Provide the [X, Y] coordinate of the cell's center where the given text is located.  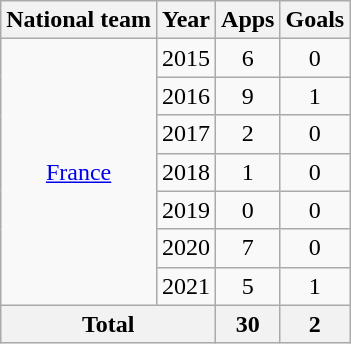
5 [248, 286]
Apps [248, 20]
2016 [186, 96]
6 [248, 58]
7 [248, 248]
France [79, 172]
2017 [186, 134]
2018 [186, 172]
Total [108, 324]
Year [186, 20]
9 [248, 96]
2019 [186, 210]
30 [248, 324]
National team [79, 20]
2021 [186, 286]
2015 [186, 58]
2020 [186, 248]
Goals [315, 20]
